Pinpoint the cell where the given text exists, returning its (x, y) midpoint coordinate. 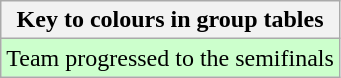
Key to colours in group tables (170, 20)
Team progressed to the semifinals (170, 58)
